Search for the cell housing the specified text and yield its [x, y] center coordinate. 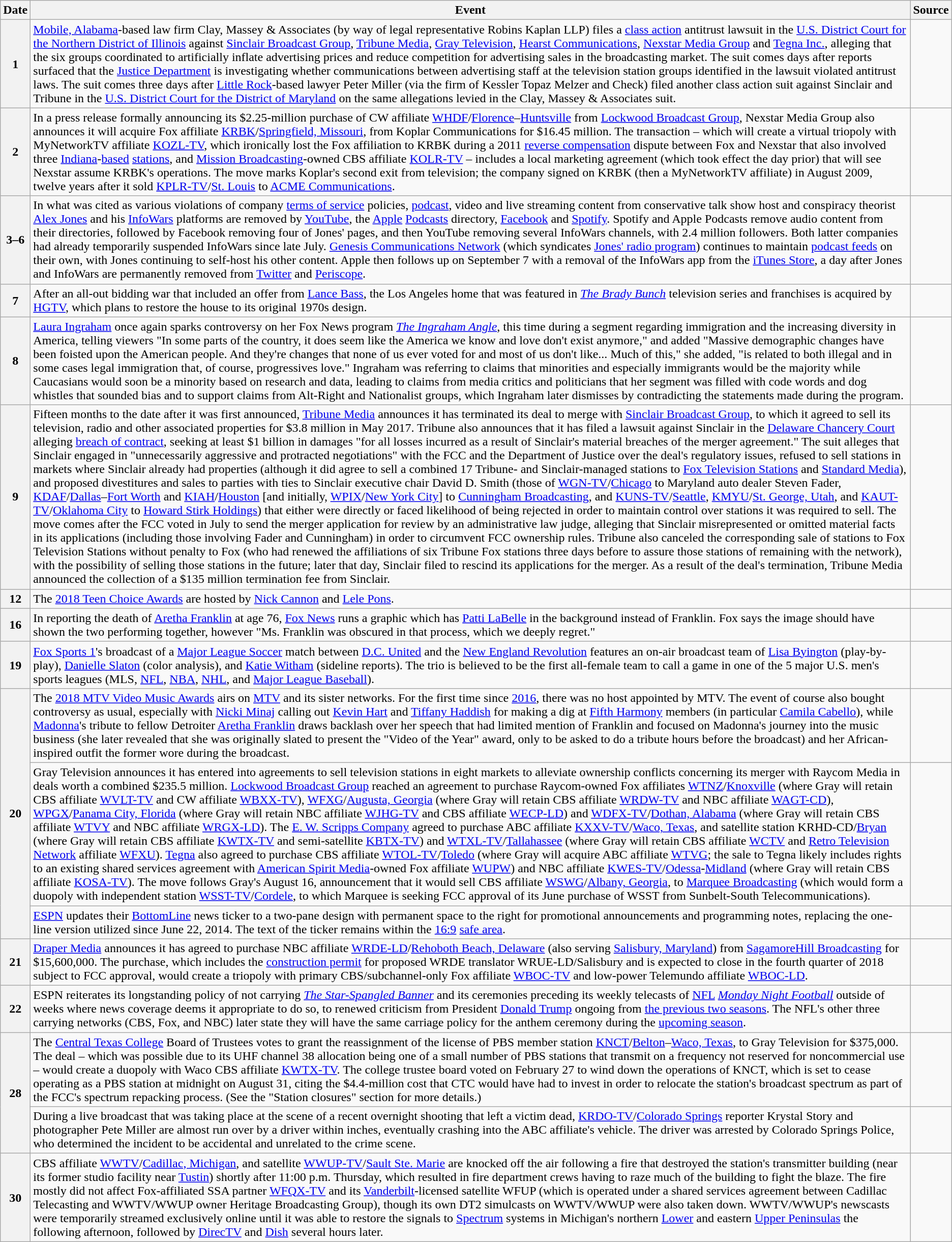
Date [15, 10]
1 [15, 64]
22 [15, 1009]
21 [15, 962]
16 [15, 625]
Event [470, 10]
19 [15, 665]
The 2018 Teen Choice Awards are hosted by Nick Cannon and Lele Pons. [470, 599]
28 [15, 1093]
9 [15, 497]
12 [15, 599]
20 [15, 813]
3–6 [15, 240]
7 [15, 300]
2 [15, 152]
Source [931, 10]
8 [15, 361]
30 [15, 1197]
